Scan for the cell matching the given text and deliver its [X, Y] coordinate at center. 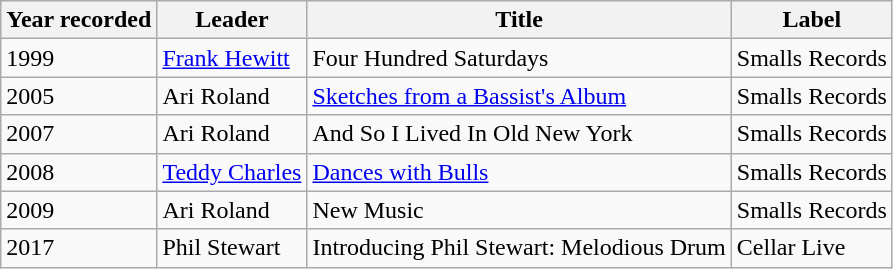
2017 [79, 248]
Introducing Phil Stewart: Melodious Drum [519, 248]
2007 [79, 134]
Leader [232, 20]
Phil Stewart [232, 248]
Title [519, 20]
And So I Lived In Old New York [519, 134]
Sketches from a Bassist's Album [519, 96]
Dances with Bulls [519, 172]
Cellar Live [812, 248]
Teddy Charles [232, 172]
Year recorded [79, 20]
2008 [79, 172]
2009 [79, 210]
Label [812, 20]
Frank Hewitt [232, 58]
New Music [519, 210]
1999 [79, 58]
Four Hundred Saturdays [519, 58]
2005 [79, 96]
